Search for the cell housing the specified text and yield its (X, Y) center coordinate. 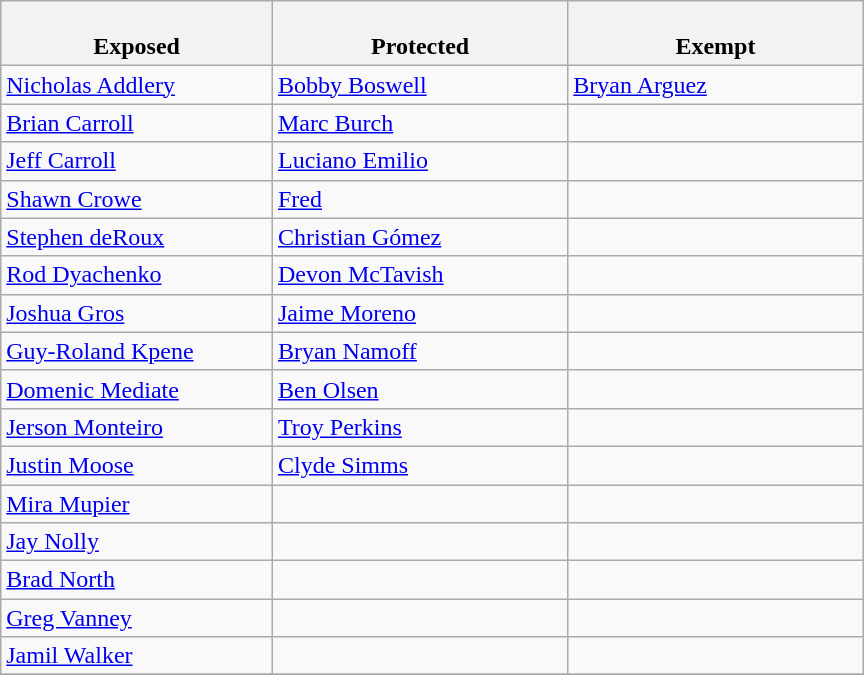
Domenic Mediate (137, 389)
Nicholas Addlery (137, 85)
Jeff Carroll (137, 161)
Greg Vanney (137, 618)
Mira Mupier (137, 503)
Exposed (137, 34)
Christian Gómez (420, 237)
Jay Nolly (137, 542)
Troy Perkins (420, 427)
Guy-Roland Kpene (137, 351)
Bryan Namoff (420, 351)
Fred (420, 199)
Marc Burch (420, 123)
Exempt (716, 34)
Stephen deRoux (137, 237)
Brad North (137, 580)
Shawn Crowe (137, 199)
Bryan Arguez (716, 85)
Devon McTavish (420, 275)
Jaime Moreno (420, 313)
Justin Moose (137, 465)
Joshua Gros (137, 313)
Jamil Walker (137, 656)
Jerson Monteiro (137, 427)
Protected (420, 34)
Ben Olsen (420, 389)
Bobby Boswell (420, 85)
Luciano Emilio (420, 161)
Clyde Simms (420, 465)
Rod Dyachenko (137, 275)
Brian Carroll (137, 123)
